Determine the [x, y] coordinate at the center of the cell enclosing the given text.  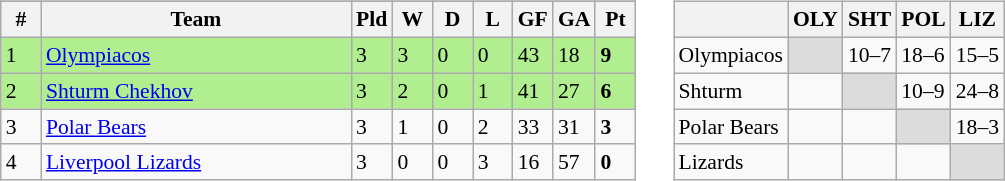
Team [196, 20]
W [412, 20]
10–7 [870, 55]
57 [574, 162]
GF [533, 20]
41 [533, 91]
43 [533, 55]
# [21, 20]
16 [533, 162]
15–5 [978, 55]
31 [574, 127]
POL [924, 20]
Shturm [731, 91]
Shturm Chekhov [196, 91]
33 [533, 127]
D [452, 20]
24–8 [978, 91]
L [493, 20]
Pld [372, 20]
Lizards [731, 162]
Liverpool Lizards [196, 162]
4 [21, 162]
LIZ [978, 20]
GA [574, 20]
OLY [816, 20]
27 [574, 91]
Pt [615, 20]
10–9 [924, 91]
SHT [870, 20]
9 [615, 55]
6 [615, 91]
18–6 [924, 55]
18 [574, 55]
18–3 [978, 127]
